Pinpoint the cell where the given text exists, returning its (x, y) midpoint coordinate. 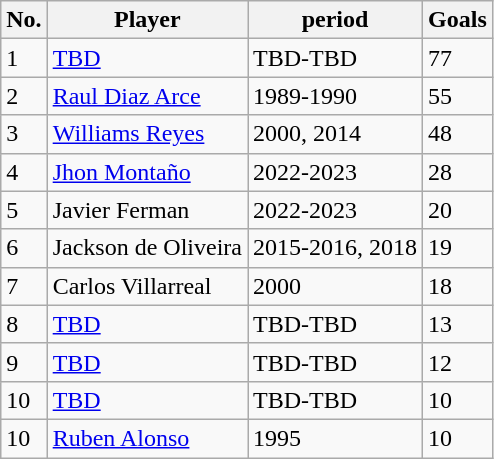
2000, 2014 (336, 134)
48 (458, 134)
1 (24, 58)
Jackson de Oliveira (147, 248)
28 (458, 172)
1995 (336, 438)
period (336, 20)
2000 (336, 286)
9 (24, 362)
5 (24, 210)
Player (147, 20)
18 (458, 286)
Jhon Montaño (147, 172)
No. (24, 20)
8 (24, 324)
13 (458, 324)
Williams Reyes (147, 134)
55 (458, 96)
4 (24, 172)
19 (458, 248)
20 (458, 210)
Ruben Alonso (147, 438)
77 (458, 58)
2015-2016, 2018 (336, 248)
7 (24, 286)
Javier Ferman (147, 210)
Raul Diaz Arce (147, 96)
Carlos Villarreal (147, 286)
12 (458, 362)
Goals (458, 20)
6 (24, 248)
3 (24, 134)
2 (24, 96)
1989-1990 (336, 96)
